Return the [x, y] coordinate for the center point of the cell that contains the specified text.  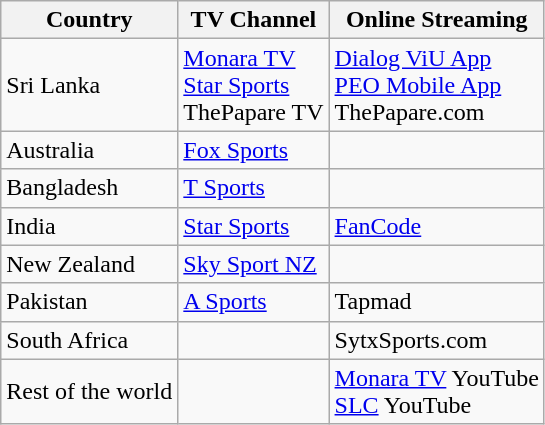
India [90, 226]
Bangladesh [90, 188]
Monara TV Star Sports ThePapare TV [254, 85]
Pakistan [90, 302]
Sky Sport NZ [254, 264]
SytxSports.com [436, 340]
FanCode [436, 226]
TV Channel [254, 20]
South Africa [90, 340]
Fox Sports [254, 150]
Australia [90, 150]
Rest of the world [90, 392]
A Sports [254, 302]
Online Streaming [436, 20]
Dialog ViU App PEO Mobile App ThePapare.com [436, 85]
Monara TV YouTube SLC YouTube [436, 392]
Star Sports [254, 226]
New Zealand [90, 264]
Sri Lanka [90, 85]
Tapmad [436, 302]
T Sports [254, 188]
Country [90, 20]
